Extract the [x, y] coordinate from the center of the cell holding the provided text.  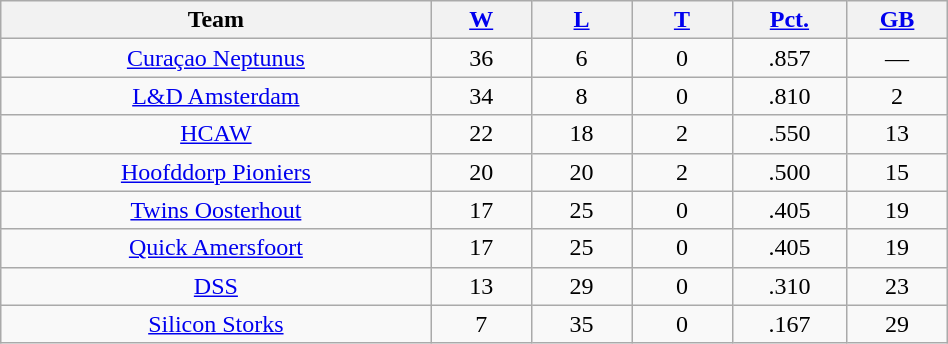
.857 [790, 58]
— [897, 58]
Pct. [790, 20]
HCAW [216, 134]
15 [897, 172]
Hoofddorp Pioniers [216, 172]
L [581, 20]
8 [581, 96]
L&D Amsterdam [216, 96]
6 [581, 58]
.310 [790, 286]
18 [581, 134]
Curaçao Neptunus [216, 58]
Team [216, 20]
.550 [790, 134]
Twins Oosterhout [216, 210]
DSS [216, 286]
7 [481, 324]
Silicon Storks [216, 324]
W [481, 20]
35 [581, 324]
GB [897, 20]
T [682, 20]
.810 [790, 96]
.167 [790, 324]
Quick Amersfoort [216, 248]
22 [481, 134]
36 [481, 58]
.500 [790, 172]
23 [897, 286]
34 [481, 96]
